Extract the (x, y) coordinate from the center of the cell holding the provided text.  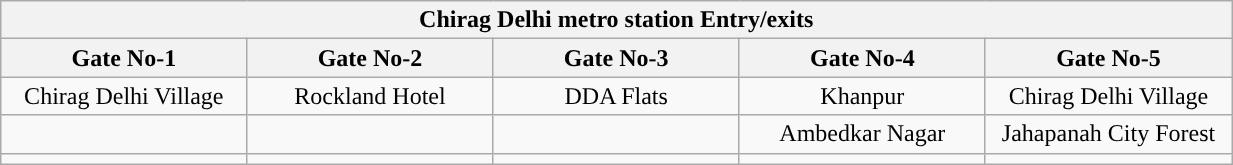
Gate No-2 (370, 58)
Gate No-5 (1108, 58)
DDA Flats (616, 96)
Chirag Delhi metro station Entry/exits (616, 20)
Gate No-3 (616, 58)
Ambedkar Nagar (862, 134)
Gate No-4 (862, 58)
Khanpur (862, 96)
Rockland Hotel (370, 96)
Jahapanah City Forest (1108, 134)
Gate No-1 (124, 58)
